For the text-containing cell, return its midpoint in (X, Y) coordinate format. 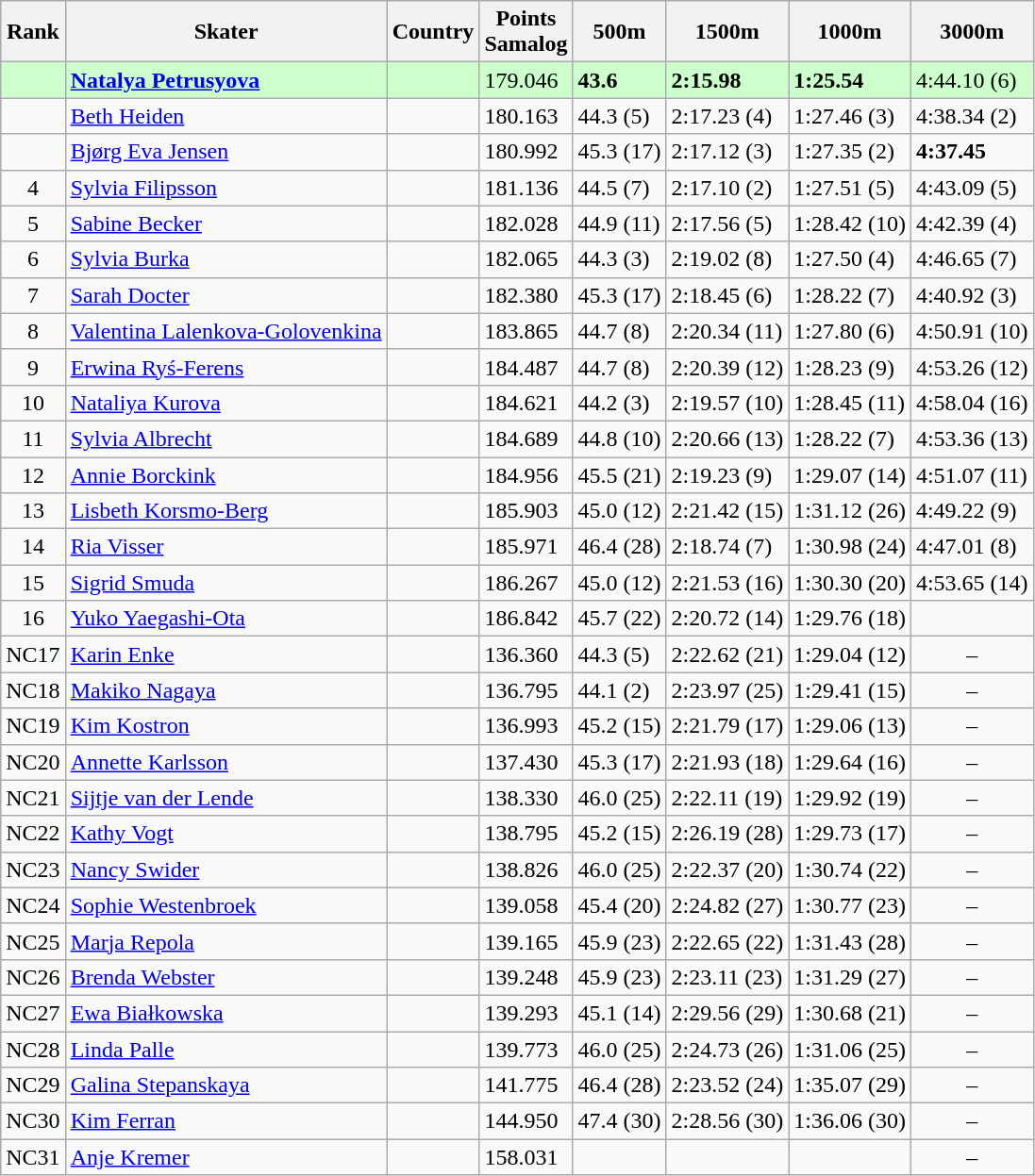
1500m (727, 32)
NC19 (33, 726)
NC21 (33, 798)
184.487 (526, 367)
137.430 (526, 762)
Brenda Webster (226, 977)
16 (33, 619)
Lisbeth Korsmo-Berg (226, 511)
1:30.98 (24) (850, 547)
NC28 (33, 1050)
139.773 (526, 1050)
4:50.91 (10) (972, 331)
1:31.29 (27) (850, 977)
NC25 (33, 941)
15 (33, 583)
4:58.04 (16) (972, 403)
158.031 (526, 1157)
45.7 (22) (619, 619)
Yuko Yaegashi-Ota (226, 619)
Points Samalog (526, 32)
Nancy Swider (226, 870)
Makiko Nagaya (226, 690)
43.6 (619, 80)
NC18 (33, 690)
NC22 (33, 834)
2:20.34 (11) (727, 331)
NC23 (33, 870)
1:29.04 (12) (850, 654)
13 (33, 511)
4:51.07 (11) (972, 474)
1:28.23 (9) (850, 367)
2:24.82 (27) (727, 905)
136.795 (526, 690)
1:30.68 (21) (850, 1013)
2:23.52 (24) (727, 1085)
184.689 (526, 439)
44.8 (10) (619, 439)
1:29.06 (13) (850, 726)
139.165 (526, 941)
4:53.65 (14) (972, 583)
2:23.11 (23) (727, 977)
2:17.12 (3) (727, 152)
2:29.56 (29) (727, 1013)
1:25.54 (850, 80)
2:26.19 (28) (727, 834)
1:35.07 (29) (850, 1085)
184.956 (526, 474)
138.826 (526, 870)
Sophie Westenbroek (226, 905)
2:20.66 (13) (727, 439)
45.1 (14) (619, 1013)
Valentina Lalenkova-Golovenkina (226, 331)
182.380 (526, 295)
141.775 (526, 1085)
2:22.11 (19) (727, 798)
1:29.92 (19) (850, 798)
1:27.80 (6) (850, 331)
3000m (972, 32)
12 (33, 474)
2:19.23 (9) (727, 474)
2:21.79 (17) (727, 726)
138.795 (526, 834)
Bjørg Eva Jensen (226, 152)
2:18.74 (7) (727, 547)
Annie Borckink (226, 474)
2:24.73 (26) (727, 1050)
Kim Kostron (226, 726)
1:36.06 (30) (850, 1121)
44.9 (11) (619, 224)
44.3 (3) (619, 259)
Marja Repola (226, 941)
8 (33, 331)
Galina Stepanskaya (226, 1085)
1:30.77 (23) (850, 905)
186.842 (526, 619)
NC30 (33, 1121)
2:17.10 (2) (727, 188)
NC26 (33, 977)
139.293 (526, 1013)
144.950 (526, 1121)
Kathy Vogt (226, 834)
182.028 (526, 224)
2:22.65 (22) (727, 941)
Sylvia Albrecht (226, 439)
1:28.42 (10) (850, 224)
500m (619, 32)
4 (33, 188)
1:29.73 (17) (850, 834)
44.2 (3) (619, 403)
2:22.62 (21) (727, 654)
2:18.45 (6) (727, 295)
1:29.76 (18) (850, 619)
138.330 (526, 798)
4:47.01 (8) (972, 547)
4:49.22 (9) (972, 511)
4:46.65 (7) (972, 259)
180.163 (526, 116)
Erwina Ryś-Ferens (226, 367)
Nataliya Kurova (226, 403)
4:38.34 (2) (972, 116)
136.360 (526, 654)
Karin Enke (226, 654)
4:37.45 (972, 152)
180.992 (526, 152)
Rank (33, 32)
2:21.93 (18) (727, 762)
47.4 (30) (619, 1121)
NC27 (33, 1013)
NC20 (33, 762)
1:29.07 (14) (850, 474)
7 (33, 295)
2:20.72 (14) (727, 619)
182.065 (526, 259)
1:31.06 (25) (850, 1050)
Anje Kremer (226, 1157)
4:42.39 (4) (972, 224)
2:23.97 (25) (727, 690)
Beth Heiden (226, 116)
Sarah Docter (226, 295)
Sabine Becker (226, 224)
185.903 (526, 511)
1000m (850, 32)
Natalya Petrusyova (226, 80)
1:31.43 (28) (850, 941)
2:17.56 (5) (727, 224)
4:44.10 (6) (972, 80)
NC29 (33, 1085)
185.971 (526, 547)
Sigrid Smuda (226, 583)
2:20.39 (12) (727, 367)
11 (33, 439)
NC24 (33, 905)
2:19.57 (10) (727, 403)
139.058 (526, 905)
1:27.50 (4) (850, 259)
136.993 (526, 726)
45.5 (21) (619, 474)
NC31 (33, 1157)
14 (33, 547)
2:15.98 (727, 80)
2:21.42 (15) (727, 511)
10 (33, 403)
1:27.35 (2) (850, 152)
Linda Palle (226, 1050)
Ria Visser (226, 547)
1:27.46 (3) (850, 116)
44.5 (7) (619, 188)
2:19.02 (8) (727, 259)
2:22.37 (20) (727, 870)
Sylvia Filipsson (226, 188)
1:29.64 (16) (850, 762)
1:30.30 (20) (850, 583)
186.267 (526, 583)
179.046 (526, 80)
139.248 (526, 977)
1:28.45 (11) (850, 403)
NC17 (33, 654)
1:27.51 (5) (850, 188)
1:31.12 (26) (850, 511)
Annette Karlsson (226, 762)
4:40.92 (3) (972, 295)
Ewa Białkowska (226, 1013)
4:53.26 (12) (972, 367)
1:29.41 (15) (850, 690)
2:17.23 (4) (727, 116)
4:53.36 (13) (972, 439)
Skater (226, 32)
Kim Ferran (226, 1121)
1:30.74 (22) (850, 870)
6 (33, 259)
9 (33, 367)
44.1 (2) (619, 690)
Country (433, 32)
Sijtje van der Lende (226, 798)
183.865 (526, 331)
4:43.09 (5) (972, 188)
184.621 (526, 403)
181.136 (526, 188)
Sylvia Burka (226, 259)
2:21.53 (16) (727, 583)
45.4 (20) (619, 905)
2:28.56 (30) (727, 1121)
5 (33, 224)
